Provide the [X, Y] coordinate of the cell's center where the given text is located.  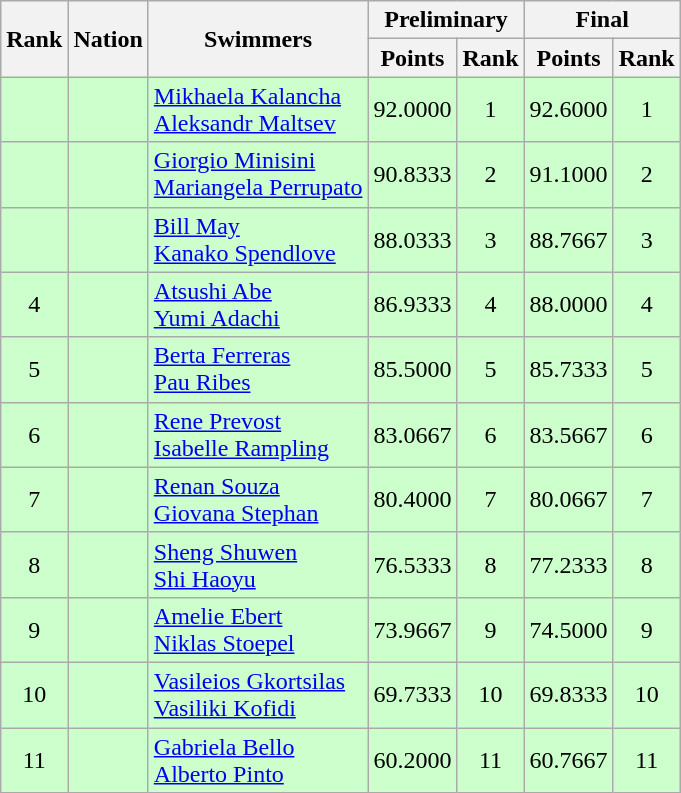
86.9333 [412, 304]
Gabriela BelloAlberto Pinto [258, 760]
83.5667 [568, 434]
Renan SouzaGiovana Stephan [258, 500]
88.0000 [568, 304]
Amelie EbertNiklas Stoepel [258, 630]
76.5333 [412, 564]
Sheng ShuwenShi Haoyu [258, 564]
85.5000 [412, 370]
Atsushi AbeYumi Adachi [258, 304]
90.8333 [412, 174]
Preliminary [446, 20]
88.0333 [412, 240]
69.8333 [568, 694]
83.0667 [412, 434]
74.5000 [568, 630]
69.7333 [412, 694]
60.2000 [412, 760]
Vasileios GkortsilasVasiliki Kofidi [258, 694]
Final [602, 20]
80.4000 [412, 500]
91.1000 [568, 174]
Giorgio MinisiniMariangela Perrupato [258, 174]
73.9667 [412, 630]
92.0000 [412, 110]
Bill MayKanako Spendlove [258, 240]
Berta FerrerasPau Ribes [258, 370]
60.7667 [568, 760]
Mikhaela KalanchaAleksandr Maltsev [258, 110]
85.7333 [568, 370]
Rene PrevostIsabelle Rampling [258, 434]
Swimmers [258, 39]
80.0667 [568, 500]
77.2333 [568, 564]
92.6000 [568, 110]
Nation [108, 39]
88.7667 [568, 240]
